Provide the [x, y] coordinate of the cell's center where the given text is located.  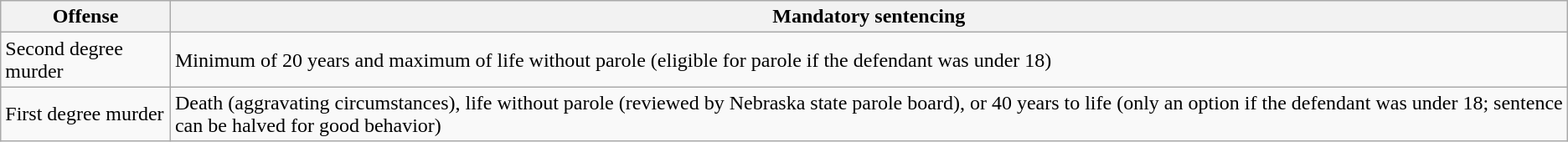
First degree murder [85, 114]
Mandatory sentencing [869, 17]
Minimum of 20 years and maximum of life without parole (eligible for parole if the defendant was under 18) [869, 60]
Second degree murder [85, 60]
Offense [85, 17]
